Pinpoint the cell where the given text exists, returning its (x, y) midpoint coordinate. 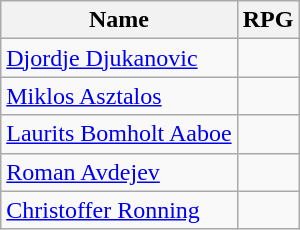
RPG (268, 20)
Djordje Djukanovic (119, 58)
Miklos Asztalos (119, 96)
Laurits Bomholt Aaboe (119, 134)
Name (119, 20)
Christoffer Ronning (119, 210)
Roman Avdejev (119, 172)
